From the cell containing the given text, extract its center point as (x, y) coordinate. 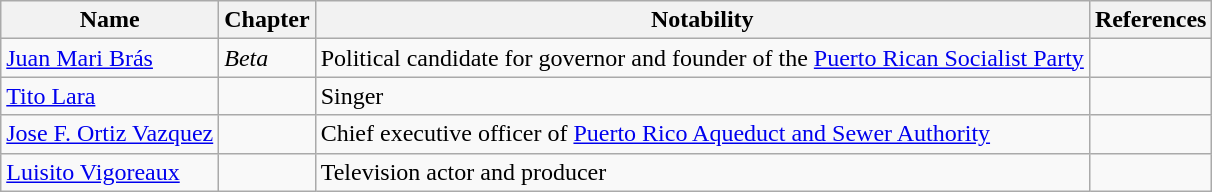
References (1150, 20)
Jose F. Ortiz Vazquez (110, 134)
Juan Mari Brás (110, 58)
Beta (267, 58)
Name (110, 20)
Television actor and producer (702, 172)
Singer (702, 96)
Notability (702, 20)
Tito Lara (110, 96)
Political candidate for governor and founder of the Puerto Rican Socialist Party (702, 58)
Chapter (267, 20)
Luisito Vigoreaux (110, 172)
Chief executive officer of Puerto Rico Aqueduct and Sewer Authority (702, 134)
